Output the (x, y) coordinate of the center of the cell containing the given text.  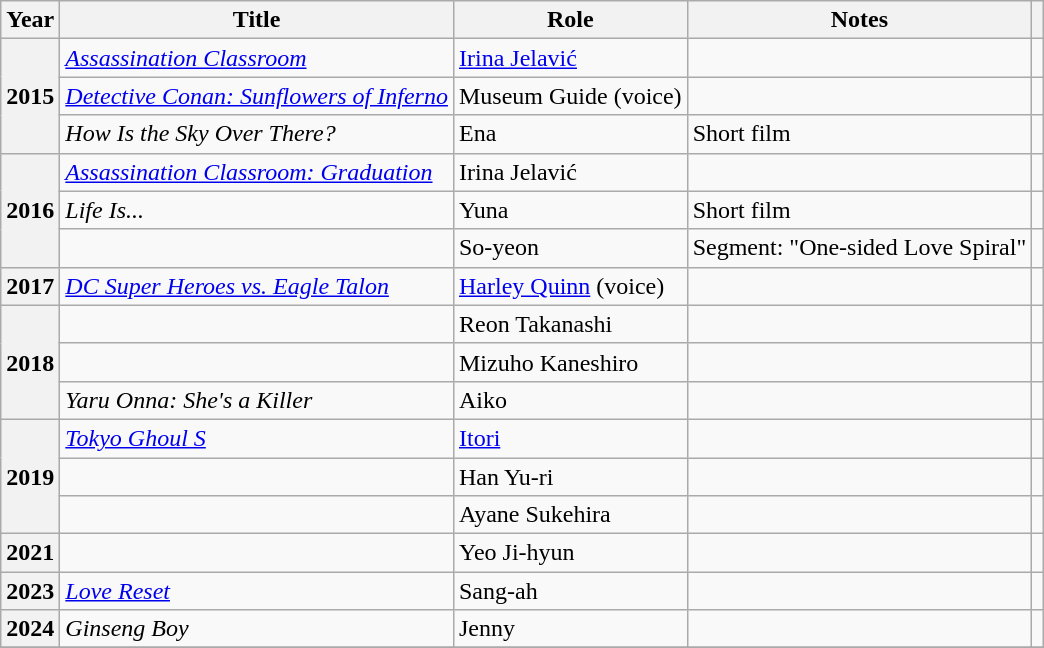
Yeo Ji-hyun (570, 553)
Year (30, 20)
Tokyo Ghoul S (257, 438)
Segment: "One-sided Love Spiral" (860, 248)
Ena (570, 134)
Assassination Classroom (257, 58)
So-yeon (570, 248)
Sang-ah (570, 591)
Yuna (570, 210)
2015 (30, 96)
Assassination Classroom: Graduation (257, 172)
Aiko (570, 400)
2024 (30, 629)
Han Yu-ri (570, 477)
Jenny (570, 629)
Notes (860, 20)
Harley Quinn (voice) (570, 286)
Life Is... (257, 210)
Title (257, 20)
Yaru Onna: She's a Killer (257, 400)
Mizuho Kaneshiro (570, 362)
Museum Guide (voice) (570, 96)
2016 (30, 210)
Ginseng Boy (257, 629)
Role (570, 20)
2021 (30, 553)
Itori (570, 438)
2017 (30, 286)
2018 (30, 362)
Reon Takanashi (570, 324)
2019 (30, 476)
Ayane Sukehira (570, 515)
DC Super Heroes vs. Eagle Talon (257, 286)
2023 (30, 591)
Detective Conan: Sunflowers of Inferno (257, 96)
How Is the Sky Over There? (257, 134)
Love Reset (257, 591)
